From the cell containing the given text, extract its center point as [x, y] coordinate. 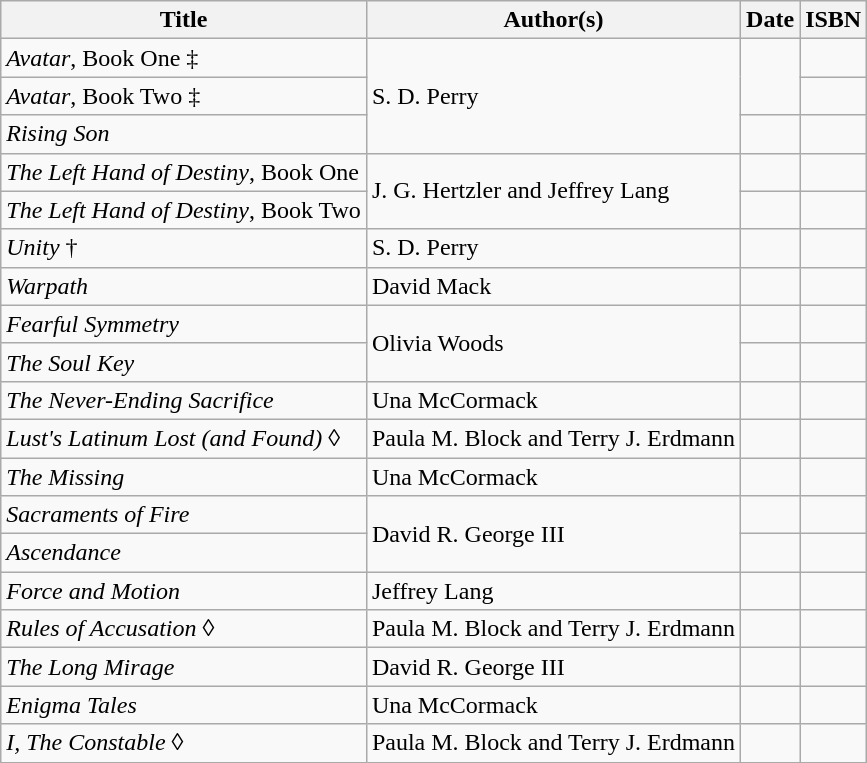
Enigma Tales [184, 705]
Olivia Woods [553, 343]
The Never-Ending Sacrifice [184, 400]
I, The Constable ◊ [184, 743]
Rules of Accusation ◊ [184, 629]
The Missing [184, 477]
The Left Hand of Destiny, Book One [184, 172]
Avatar, Book Two ‡ [184, 96]
J. G. Hertzler and Jeffrey Lang [553, 191]
Sacraments of Fire [184, 515]
Fearful Symmetry [184, 324]
Jeffrey Lang [553, 591]
Lust's Latinum Lost (and Found) ◊ [184, 438]
Warpath [184, 286]
Ascendance [184, 553]
Force and Motion [184, 591]
Author(s) [553, 20]
The Left Hand of Destiny, Book Two [184, 210]
Date [770, 20]
The Soul Key [184, 362]
ISBN [834, 20]
Rising Son [184, 134]
David Mack [553, 286]
Unity † [184, 248]
Avatar, Book One ‡ [184, 58]
Title [184, 20]
The Long Mirage [184, 667]
